Search for the cell housing the specified text and yield its [x, y] center coordinate. 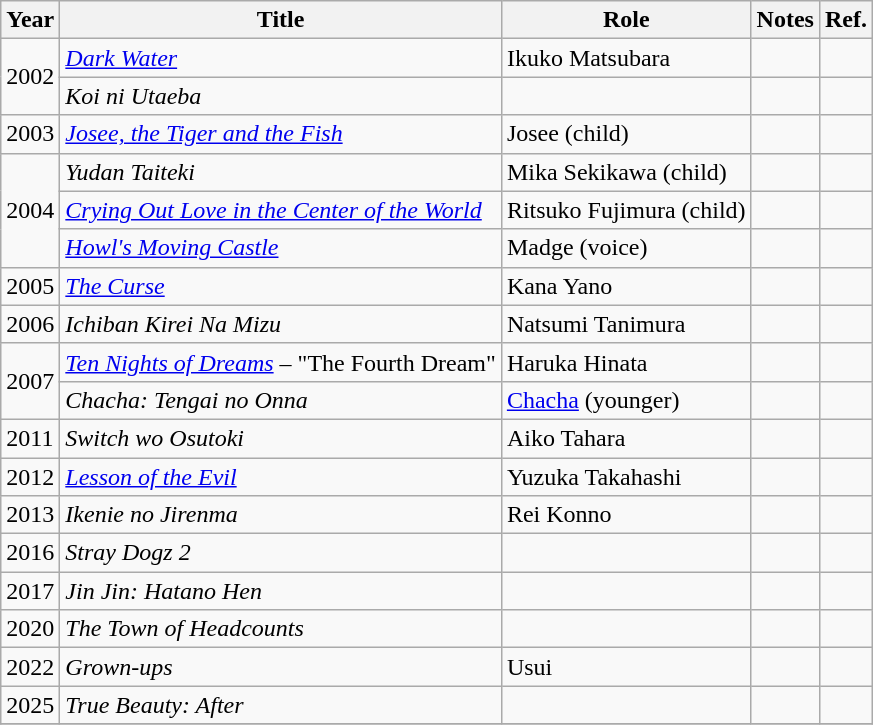
Switch wo Osutoki [281, 438]
Mika Sekikawa (child) [626, 172]
Title [281, 20]
Ichiban Kirei Na Mizu [281, 324]
Josee, the Tiger and the Fish [281, 134]
2003 [30, 134]
Josee (child) [626, 134]
Chacha: Tengai no Onna [281, 400]
Ikenie no Jirenma [281, 515]
Haruka Hinata [626, 362]
2006 [30, 324]
2013 [30, 515]
2020 [30, 629]
2022 [30, 667]
2025 [30, 705]
2002 [30, 77]
Yuzuka Takahashi [626, 477]
The Curse [281, 286]
Jin Jin: Hatano Hen [281, 591]
2016 [30, 553]
Kana Yano [626, 286]
Ref. [846, 20]
Rei Konno [626, 515]
2012 [30, 477]
Stray Dogz 2 [281, 553]
Madge (voice) [626, 248]
True Beauty: After [281, 705]
Howl's Moving Castle [281, 248]
2005 [30, 286]
Chacha (younger) [626, 400]
Dark Water [281, 58]
Notes [785, 20]
Ikuko Matsubara [626, 58]
Lesson of the Evil [281, 477]
Ritsuko Fujimura (child) [626, 210]
2007 [30, 381]
Ten Nights of Dreams – "The Fourth Dream" [281, 362]
2011 [30, 438]
2004 [30, 210]
Year [30, 20]
Grown-ups [281, 667]
The Town of Headcounts [281, 629]
Koi ni Utaeba [281, 96]
Role [626, 20]
Aiko Tahara [626, 438]
2017 [30, 591]
Yudan Taiteki [281, 172]
Natsumi Tanimura [626, 324]
Crying Out Love in the Center of the World [281, 210]
Usui [626, 667]
